Return the [X, Y] coordinate for the center point of the cell that contains the specified text.  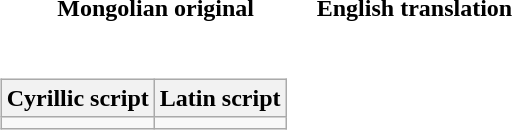
Latin script [220, 98]
Cyrillic script [78, 98]
